Return (X, Y) of the center of cell containing provided text 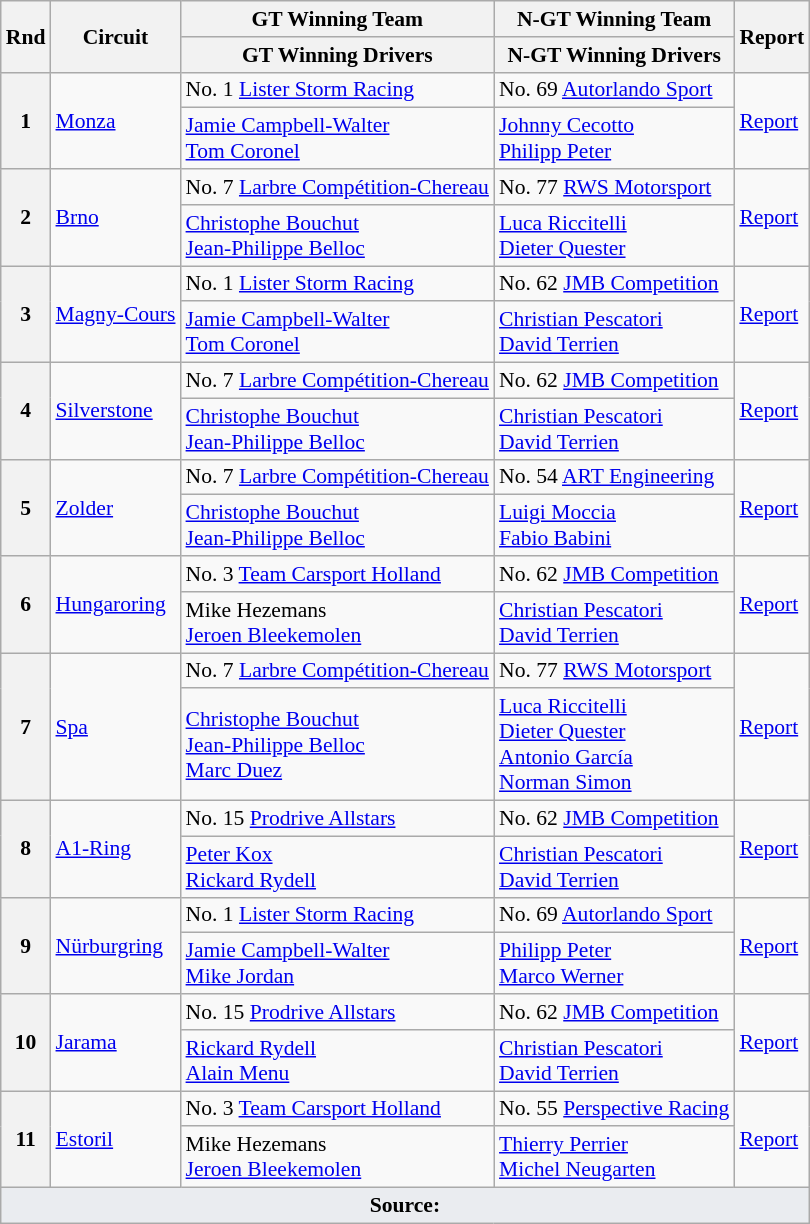
Rnd (26, 36)
Spa (115, 727)
11 (26, 1140)
6 (26, 604)
5 (26, 508)
GT Winning Team (338, 19)
No. 55 Perspective Racing (614, 1109)
Johnny Cecotto Philipp Peter (614, 138)
Jamie Campbell-Walter Mike Jordan (338, 964)
Rickard Rydell Alain Menu (338, 1060)
1 (26, 120)
Peter Kox Rickard Rydell (338, 866)
7 (26, 727)
Circuit (115, 36)
Luigi Moccia Fabio Babini (614, 526)
8 (26, 850)
Thierry Perrier Michel Neugarten (614, 1158)
3 (26, 314)
Jarama (115, 1042)
No. 54 ART Engineering (614, 477)
Philipp Peter Marco Werner (614, 964)
4 (26, 412)
10 (26, 1042)
N-GT Winning Drivers (614, 55)
Estoril (115, 1140)
Luca Riccitelli Dieter Quester Antonio García Norman Simon (614, 745)
Source: (405, 1206)
Monza (115, 120)
A1-Ring (115, 850)
GT Winning Drivers (338, 55)
Silverstone (115, 412)
Zolder (115, 508)
Magny-Cours (115, 314)
2 (26, 218)
Hungaroring (115, 604)
Nürburgring (115, 946)
Luca Riccitelli Dieter Quester (614, 236)
9 (26, 946)
N-GT Winning Team (614, 19)
Christophe Bouchut Jean-Philippe Belloc Marc Duez (338, 745)
Brno (115, 218)
